Provide the (x, y) coordinate of the cell's center where the given text is located.  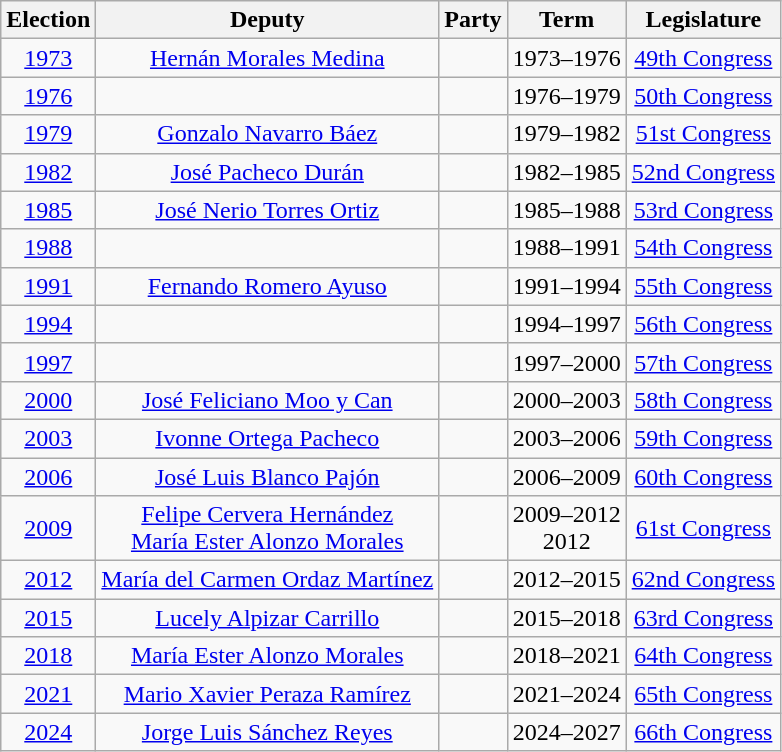
Legislature (703, 20)
2003–2006 (566, 438)
2006 (48, 477)
José Feliciano Moo y Can (268, 400)
2009 (48, 528)
59th Congress (703, 438)
José Nerio Torres Ortiz (268, 210)
49th Congress (703, 58)
2009–20122012 (566, 528)
1979–1982 (566, 134)
Ivonne Ortega Pacheco (268, 438)
María Ester Alonzo Morales (268, 656)
52nd Congress (703, 172)
61st Congress (703, 528)
62nd Congress (703, 580)
57th Congress (703, 362)
Deputy (268, 20)
1982–1985 (566, 172)
64th Congress (703, 656)
1997 (48, 362)
65th Congress (703, 694)
Felipe Cervera HernándezMaría Ester Alonzo Morales (268, 528)
2003 (48, 438)
Gonzalo Navarro Báez (268, 134)
60th Congress (703, 477)
1985 (48, 210)
2024–2027 (566, 732)
Election (48, 20)
66th Congress (703, 732)
55th Congress (703, 286)
Mario Xavier Peraza Ramírez (268, 694)
Lucely Alpizar Carrillo (268, 618)
56th Congress (703, 324)
51st Congress (703, 134)
1982 (48, 172)
1976–1979 (566, 96)
2000 (48, 400)
1973–1976 (566, 58)
Hernán Morales Medina (268, 58)
1976 (48, 96)
2021 (48, 694)
2012 (48, 580)
2015 (48, 618)
58th Congress (703, 400)
2024 (48, 732)
2000–2003 (566, 400)
2015–2018 (566, 618)
Term (566, 20)
1997–2000 (566, 362)
2018 (48, 656)
2021–2024 (566, 694)
1988 (48, 248)
Jorge Luis Sánchez Reyes (268, 732)
1973 (48, 58)
María del Carmen Ordaz Martínez (268, 580)
1991 (48, 286)
53rd Congress (703, 210)
Party (473, 20)
2012–2015 (566, 580)
1979 (48, 134)
2006–2009 (566, 477)
José Luis Blanco Pajón (268, 477)
1994 (48, 324)
63rd Congress (703, 618)
1985–1988 (566, 210)
2018–2021 (566, 656)
1991–1994 (566, 286)
Fernando Romero Ayuso (268, 286)
1994–1997 (566, 324)
1988–1991 (566, 248)
50th Congress (703, 96)
54th Congress (703, 248)
José Pacheco Durán (268, 172)
